Output the (X, Y) coordinate of the center of the cell containing the given text.  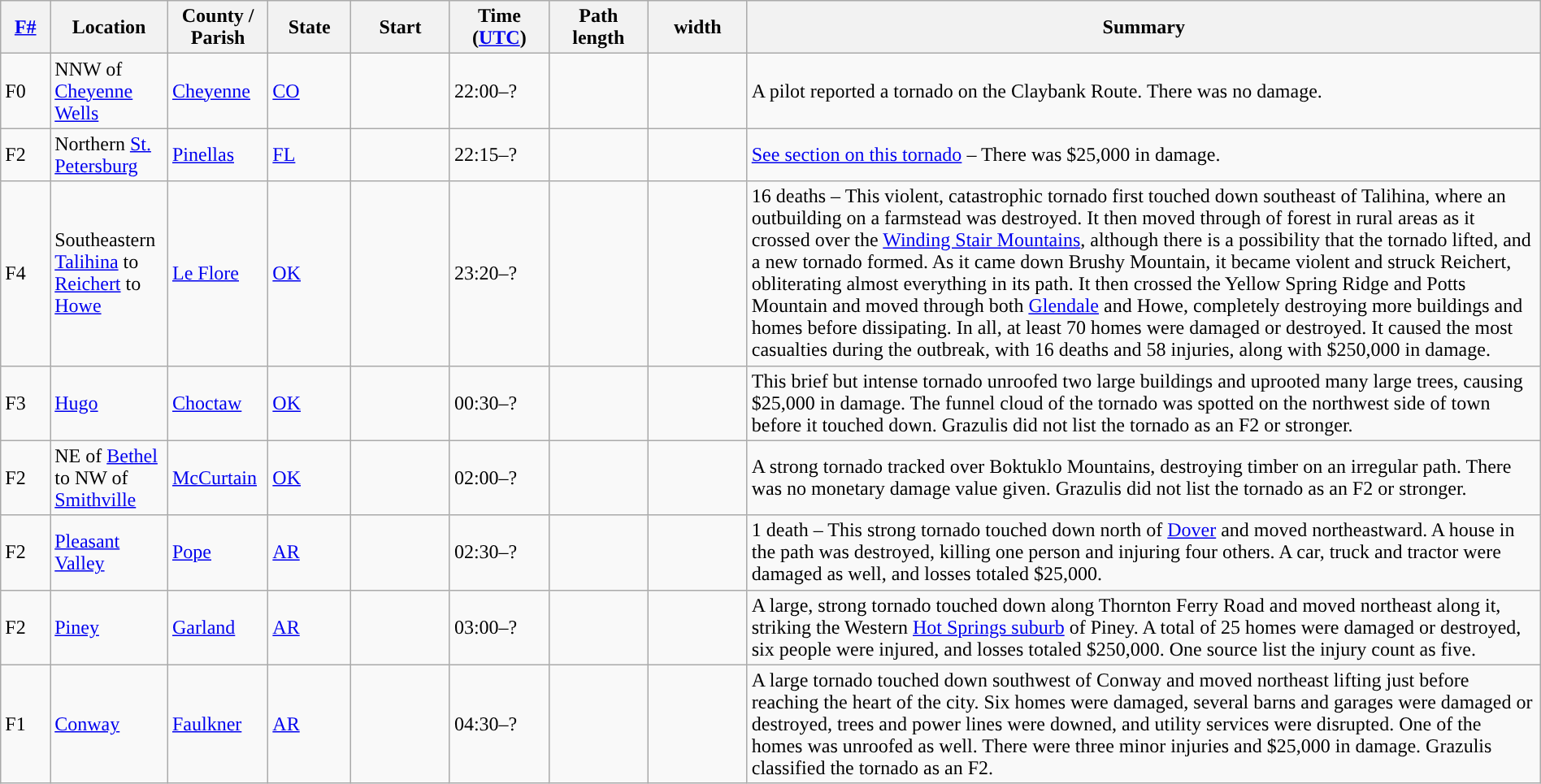
width (697, 28)
Location (109, 28)
Pinellas (218, 154)
FL (310, 154)
State (310, 28)
Conway (109, 724)
Le Flore (218, 273)
Path length (598, 28)
McCurtain (218, 478)
Summary (1144, 28)
Piney (109, 627)
Start (400, 28)
Cheyenne (218, 91)
F4 (26, 273)
Pleasant Valley (109, 552)
Faulkner (218, 724)
NE of Bethel to NW of Smithville (109, 478)
23:20–? (499, 273)
County / Parish (218, 28)
F3 (26, 403)
Garland (218, 627)
03:00–? (499, 627)
F# (26, 28)
CO (310, 91)
Pope (218, 552)
22:00–? (499, 91)
22:15–? (499, 154)
Southeastern Talihina to Reichert to Howe (109, 273)
NNW of Cheyenne Wells (109, 91)
00:30–? (499, 403)
F1 (26, 724)
A pilot reported a tornado on the Claybank Route. There was no damage. (1144, 91)
Choctaw (218, 403)
F0 (26, 91)
04:30–? (499, 724)
Hugo (109, 403)
02:30–? (499, 552)
See section on this tornado – There was $25,000 in damage. (1144, 154)
Northern St. Petersburg (109, 154)
02:00–? (499, 478)
Time (UTC) (499, 28)
